Search for the cell housing the specified text and yield its [X, Y] center coordinate. 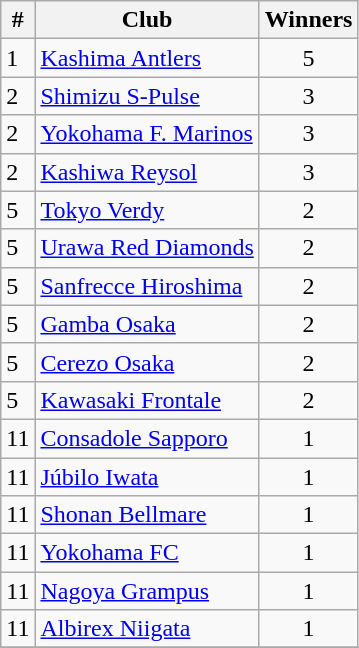
# [18, 20]
Tokyo Verdy [147, 210]
Yokohama F. Marinos [147, 134]
Club [147, 20]
Albirex Niigata [147, 629]
Shimizu S-Pulse [147, 96]
Urawa Red Diamonds [147, 248]
Yokohama FC [147, 553]
Gamba Osaka [147, 324]
Kashiwa Reysol [147, 172]
Sanfrecce Hiroshima [147, 286]
Shonan Bellmare [147, 515]
Kashima Antlers [147, 58]
Cerezo Osaka [147, 362]
Kawasaki Frontale [147, 400]
Nagoya Grampus [147, 591]
Consadole Sapporo [147, 438]
Júbilo Iwata [147, 477]
Winners [308, 20]
